Pinpoint the cell where the given text exists, returning its (x, y) midpoint coordinate. 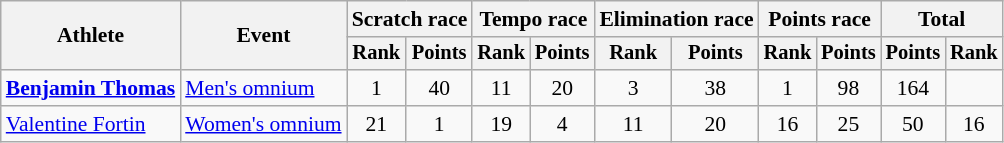
Women's omnium (263, 124)
Men's omnium (263, 88)
25 (848, 124)
Total (942, 19)
40 (439, 88)
Benjamin Thomas (90, 88)
21 (376, 124)
50 (913, 124)
Tempo race (533, 19)
38 (716, 88)
Event (263, 36)
Points race (820, 19)
19 (501, 124)
Scratch race (410, 19)
98 (848, 88)
Valentine Fortin (90, 124)
Elimination race (676, 19)
4 (562, 124)
3 (633, 88)
Athlete (90, 36)
164 (913, 88)
